Return the [X, Y] coordinate for the center point of the cell that contains the specified text.  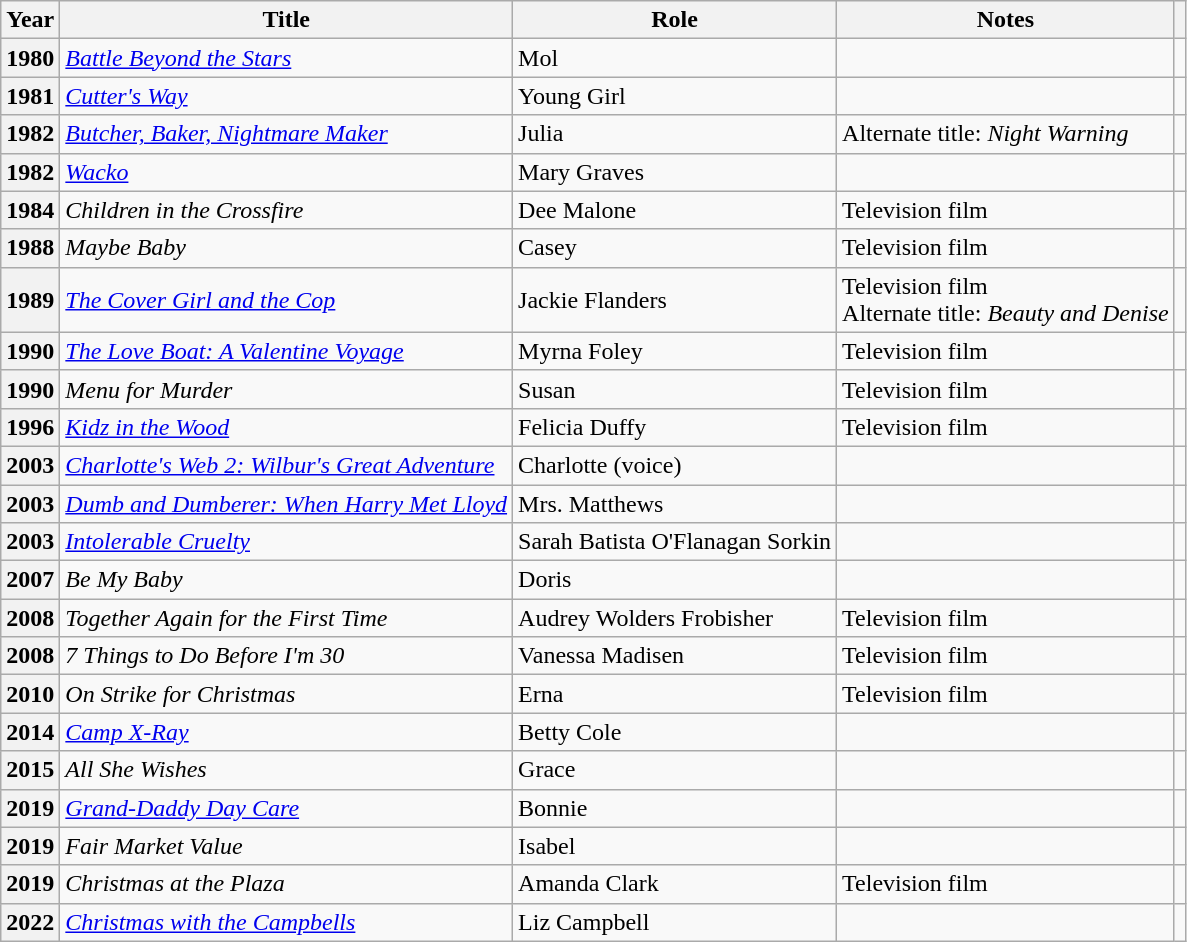
Sarah Batista O'Flanagan Sorkin [675, 542]
Christmas with the Campbells [286, 922]
Alternate title: Night Warning [1006, 134]
Doris [675, 580]
Fair Market Value [286, 846]
Erna [675, 694]
Mol [675, 58]
Isabel [675, 846]
Young Girl [675, 96]
1980 [30, 58]
1996 [30, 427]
2015 [30, 770]
Amanda Clark [675, 884]
On Strike for Christmas [286, 694]
Grand-Daddy Day Care [286, 808]
Audrey Wolders Frobisher [675, 618]
Battle Beyond the Stars [286, 58]
Together Again for the First Time [286, 618]
Children in the Crossfire [286, 210]
1984 [30, 210]
Felicia Duffy [675, 427]
7 Things to Do Before I'm 30 [286, 656]
2022 [30, 922]
Betty Cole [675, 732]
Grace [675, 770]
2010 [30, 694]
Dee Malone [675, 210]
Dumb and Dumberer: When Harry Met Lloyd [286, 503]
Bonnie [675, 808]
Intolerable Cruelty [286, 542]
1988 [30, 248]
1981 [30, 96]
Wacko [286, 172]
Julia [675, 134]
Charlotte (voice) [675, 465]
Myrna Foley [675, 351]
The Cover Girl and the Cop [286, 300]
Be My Baby [286, 580]
Television filmAlternate title: Beauty and Denise [1006, 300]
Susan [675, 389]
Butcher, Baker, Nightmare Maker [286, 134]
All She Wishes [286, 770]
Vanessa Madisen [675, 656]
Notes [1006, 20]
Casey [675, 248]
Jackie Flanders [675, 300]
Kidz in the Wood [286, 427]
Maybe Baby [286, 248]
Year [30, 20]
Charlotte's Web 2: Wilbur's Great Adventure [286, 465]
Mrs. Matthews [675, 503]
Christmas at the Plaza [286, 884]
2014 [30, 732]
Role [675, 20]
Cutter's Way [286, 96]
1989 [30, 300]
The Love Boat: A Valentine Voyage [286, 351]
Liz Campbell [675, 922]
Mary Graves [675, 172]
2007 [30, 580]
Camp X-Ray [286, 732]
Menu for Murder [286, 389]
Title [286, 20]
